Return [x, y] of the center of cell containing provided text 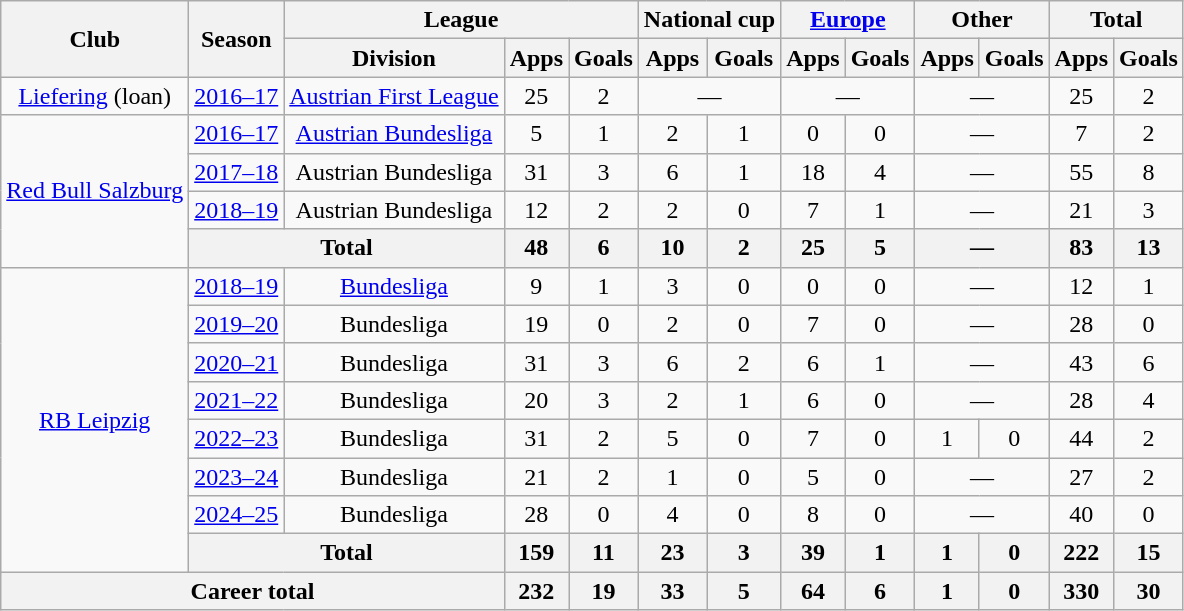
2021–22 [236, 400]
232 [536, 591]
Europe [848, 20]
23 [672, 553]
43 [1081, 362]
222 [1081, 553]
18 [813, 172]
Red Bull Salzburg [95, 191]
Career total [252, 591]
Other [982, 20]
10 [672, 248]
15 [1149, 553]
2019–20 [236, 324]
2017–18 [236, 172]
National cup [709, 20]
RB Leipzig [95, 419]
30 [1149, 591]
27 [1081, 477]
159 [536, 553]
League [462, 20]
Division [394, 58]
11 [604, 553]
83 [1081, 248]
64 [813, 591]
9 [536, 286]
44 [1081, 438]
40 [1081, 515]
Club [95, 39]
Season [236, 39]
33 [672, 591]
2022–23 [236, 438]
2023–24 [236, 477]
Austrian First League [394, 96]
13 [1149, 248]
2024–25 [236, 515]
330 [1081, 591]
Liefering (loan) [95, 96]
55 [1081, 172]
48 [536, 248]
39 [813, 553]
20 [536, 400]
2020–21 [236, 362]
